Output the (x, y) coordinate of the center of the cell containing the given text.  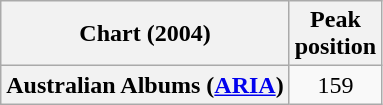
Chart (2004) (145, 34)
159 (335, 85)
Australian Albums (ARIA) (145, 85)
Peakposition (335, 34)
